Return [X, Y] of the center of cell containing provided text 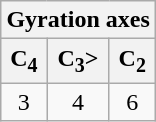
4 [78, 102]
6 [132, 102]
C2 [132, 61]
C3> [78, 61]
C4 [24, 61]
Gyration axes [78, 20]
3 [24, 102]
